Capture the cell that displays the provided text and extract its [X, Y] central coordinate. 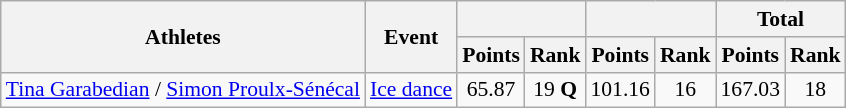
19 Q [556, 90]
Athletes [183, 36]
65.87 [491, 90]
Total [781, 19]
16 [686, 90]
Ice dance [411, 90]
101.16 [620, 90]
18 [816, 90]
167.03 [750, 90]
Tina Garabedian / Simon Proulx-Sénécal [183, 90]
Event [411, 36]
